Search for the cell housing the specified text and yield its [x, y] center coordinate. 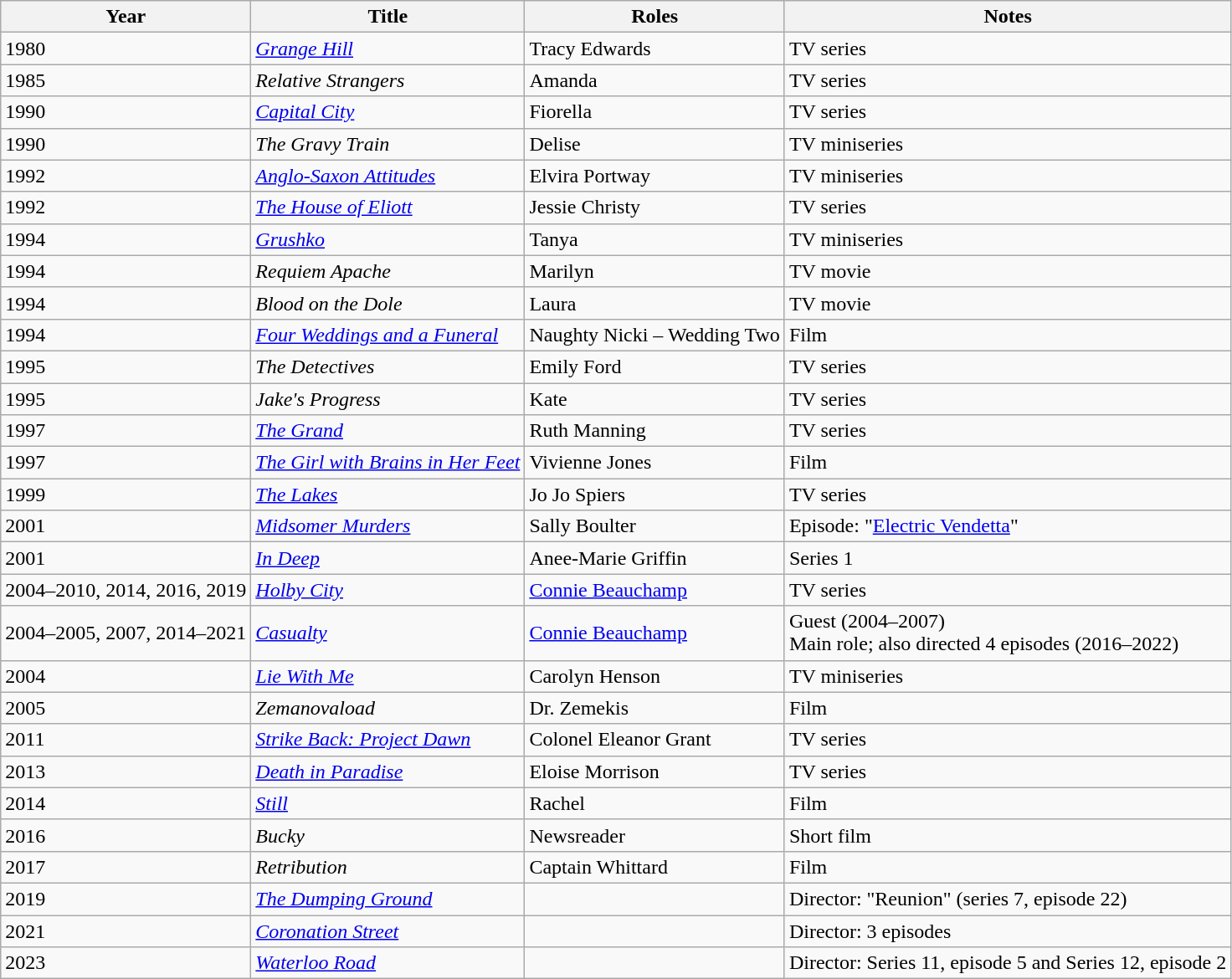
Jo Jo Spiers [654, 495]
Year [126, 17]
The Detectives [388, 366]
In Deep [388, 558]
The Gravy Train [388, 144]
Lie With Me [388, 676]
Four Weddings and a Funeral [388, 335]
The Girl with Brains in Her Feet [388, 463]
Notes [1008, 17]
2004–2010, 2014, 2016, 2019 [126, 590]
Director: 3 episodes [1008, 931]
2016 [126, 835]
Blood on the Dole [388, 303]
Kate [654, 399]
2017 [126, 867]
2019 [126, 899]
1999 [126, 495]
2005 [126, 708]
Captain Whittard [654, 867]
Roles [654, 17]
Anglo-Saxon Attitudes [388, 176]
1985 [126, 80]
The Dumping Ground [388, 899]
Bucky [388, 835]
Naughty Nicki – Wedding Two [654, 335]
Capital City [388, 112]
2023 [126, 963]
Waterloo Road [388, 963]
Series 1 [1008, 558]
Relative Strangers [388, 80]
Elvira Portway [654, 176]
2014 [126, 803]
Midsomer Murders [388, 526]
Laura [654, 303]
The House of Eliott [388, 208]
Requiem Apache [388, 271]
2021 [126, 931]
Coronation Street [388, 931]
Death in Paradise [388, 771]
Marilyn [654, 271]
Guest (2004–2007)Main role; also directed 4 episodes (2016–2022) [1008, 633]
2011 [126, 740]
Director: Series 11, episode 5 and Series 12, episode 2 [1008, 963]
Casualty [388, 633]
Delise [654, 144]
Amanda [654, 80]
Strike Back: Project Dawn [388, 740]
Short film [1008, 835]
Eloise Morrison [654, 771]
Tracy Edwards [654, 49]
Director: "Reunion" (series 7, episode 22) [1008, 899]
Retribution [388, 867]
Episode: "Electric Vendetta" [1008, 526]
Ruth Manning [654, 431]
Newsreader [654, 835]
2004–2005, 2007, 2014–2021 [126, 633]
Grushko [388, 239]
Grange Hill [388, 49]
Colonel Eleanor Grant [654, 740]
Still [388, 803]
Fiorella [654, 112]
2013 [126, 771]
Holby City [388, 590]
Zemanovaload [388, 708]
Emily Ford [654, 366]
Vivienne Jones [654, 463]
The Lakes [388, 495]
Anee-Marie Griffin [654, 558]
Carolyn Henson [654, 676]
Dr. Zemekis [654, 708]
Jake's Progress [388, 399]
The Grand [388, 431]
1980 [126, 49]
2004 [126, 676]
Sally Boulter [654, 526]
Title [388, 17]
Jessie Christy [654, 208]
Rachel [654, 803]
Tanya [654, 239]
